Output the (x, y) coordinate of the center of the cell containing the given text.  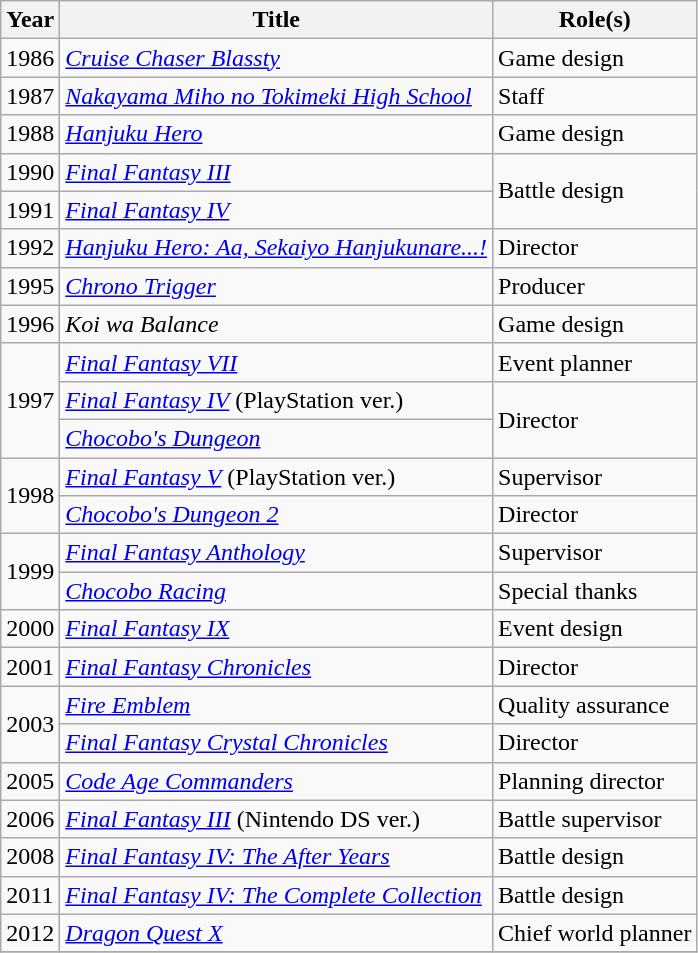
Title (276, 20)
Hanjuku Hero: Aa, Sekaiyo Hanjukunare...! (276, 248)
2011 (30, 895)
1998 (30, 496)
Chocobo Racing (276, 591)
Final Fantasy IV: The Complete Collection (276, 895)
2008 (30, 857)
2012 (30, 933)
Battle supervisor (595, 819)
Final Fantasy VII (276, 362)
2006 (30, 819)
2003 (30, 724)
Hanjuku Hero (276, 134)
1995 (30, 286)
Dragon Quest X (276, 933)
1997 (30, 400)
Event planner (595, 362)
Staff (595, 96)
2005 (30, 781)
Event design (595, 629)
Nakayama Miho no Tokimeki High School (276, 96)
Chief world planner (595, 933)
Chrono Trigger (276, 286)
Code Age Commanders (276, 781)
Chocobo's Dungeon 2 (276, 515)
Planning director (595, 781)
2001 (30, 667)
Final Fantasy IV (276, 210)
Final Fantasy III (Nintendo DS ver.) (276, 819)
2000 (30, 629)
Final Fantasy V (PlayStation ver.) (276, 477)
Year (30, 20)
1996 (30, 324)
1986 (30, 58)
1988 (30, 134)
Role(s) (595, 20)
Fire Emblem (276, 705)
Chocobo's Dungeon (276, 438)
1990 (30, 172)
Final Fantasy Anthology (276, 553)
1992 (30, 248)
Final Fantasy IX (276, 629)
Koi wa Balance (276, 324)
Quality assurance (595, 705)
1991 (30, 210)
Final Fantasy IV (PlayStation ver.) (276, 400)
Cruise Chaser Blassty (276, 58)
Producer (595, 286)
Final Fantasy IV: The After Years (276, 857)
Final Fantasy III (276, 172)
Final Fantasy Chronicles (276, 667)
1999 (30, 572)
Special thanks (595, 591)
Final Fantasy Crystal Chronicles (276, 743)
1987 (30, 96)
